Return [X, Y] of the center of cell containing provided text 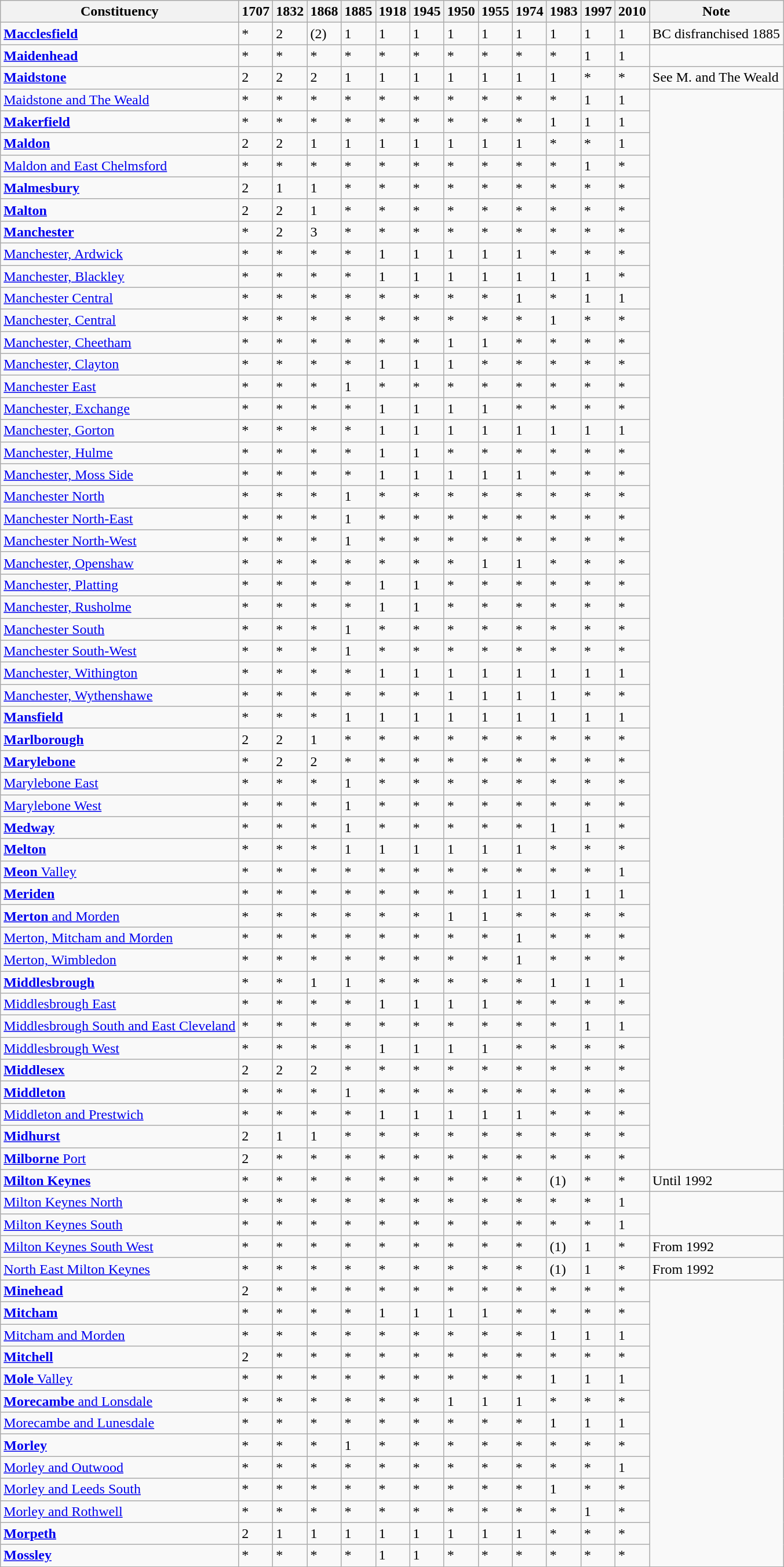
Milton Keynes [119, 1180]
Malton [119, 210]
Mossley [119, 1555]
Milton Keynes South [119, 1225]
Manchester, Gorton [119, 431]
Morpeth [119, 1533]
Manchester, Moss Side [119, 475]
Melton [119, 850]
(2) [324, 34]
Mitcham and Morden [119, 1335]
Medway [119, 828]
Morley [119, 1445]
Manchester, Exchange [119, 409]
Manchester, Cheetham [119, 342]
Middleton and Prestwich [119, 1114]
Malmesbury [119, 188]
Manchester [119, 232]
Manchester South [119, 629]
1707 [256, 12]
Middlesbrough [119, 982]
Minehead [119, 1291]
Morley and Rothwell [119, 1511]
Maldon and East Chelmsford [119, 166]
Middlesbrough West [119, 1048]
Morecambe and Lonsdale [119, 1401]
Meriden [119, 894]
Maidenhead [119, 56]
See M. and The Weald [716, 78]
1885 [358, 12]
Manchester, Wythenshawe [119, 695]
Meon Valley [119, 872]
1974 [530, 12]
Manchester, Blackley [119, 276]
Milborne Port [119, 1158]
Morecambe and Lunesdale [119, 1423]
1955 [495, 12]
Constituency [119, 12]
Manchester North [119, 497]
1868 [324, 12]
Manchester North-East [119, 519]
3 [324, 232]
Manchester South-West [119, 651]
Marylebone West [119, 806]
Milton Keynes North [119, 1202]
1832 [290, 12]
Midhurst [119, 1136]
Middlesex [119, 1070]
Makerfield [119, 122]
1997 [598, 12]
Marylebone [119, 761]
Manchester, Withington [119, 673]
1983 [563, 12]
Maldon [119, 144]
Morley and Outwood [119, 1467]
1950 [461, 12]
Manchester East [119, 387]
Maidstone and The Weald [119, 100]
Manchester Central [119, 298]
1945 [426, 12]
Morley and Leeds South [119, 1489]
Maidstone [119, 78]
Milton Keynes South West [119, 1247]
Note [716, 12]
Manchester, Central [119, 320]
Mansfield [119, 717]
Merton, Wimbledon [119, 960]
Merton and Morden [119, 916]
Mole Valley [119, 1379]
Middlesbrough East [119, 1004]
Until 1992 [716, 1180]
Manchester, Ardwick [119, 254]
Marlborough [119, 739]
Manchester, Rusholme [119, 607]
2010 [632, 12]
Mitchell [119, 1357]
Middleton [119, 1092]
Marylebone East [119, 783]
Merton, Mitcham and Morden [119, 938]
Manchester North-West [119, 541]
Macclesfield [119, 34]
1918 [393, 12]
Manchester, Hulme [119, 453]
Manchester, Openshaw [119, 563]
Manchester, Clayton [119, 365]
North East Milton Keynes [119, 1269]
Mitcham [119, 1313]
BC disfranchised 1885 [716, 34]
Middlesbrough South and East Cleveland [119, 1026]
Manchester, Platting [119, 585]
